Extract the (x, y) coordinate from the center of the cell holding the provided text.  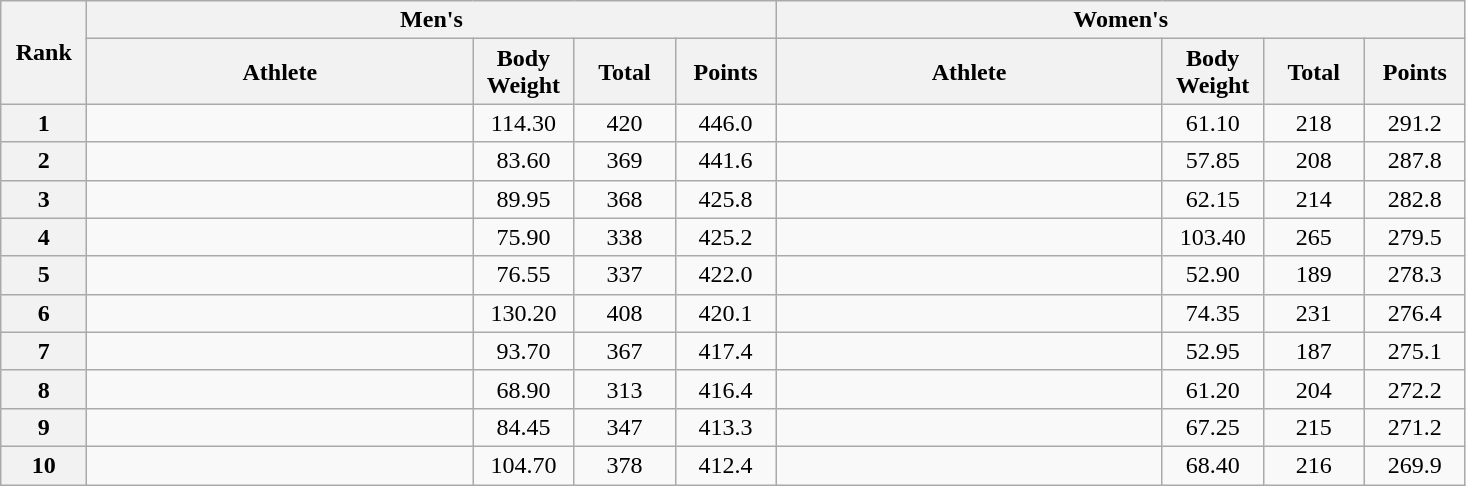
441.6 (726, 161)
215 (1314, 427)
420.1 (726, 313)
Women's (1120, 20)
75.90 (524, 237)
74.35 (1212, 313)
1 (44, 123)
287.8 (1414, 161)
291.2 (1414, 123)
275.1 (1414, 351)
231 (1314, 313)
369 (624, 161)
204 (1314, 389)
104.70 (524, 465)
61.20 (1212, 389)
Men's (432, 20)
412.4 (726, 465)
265 (1314, 237)
83.60 (524, 161)
Rank (44, 52)
269.9 (1414, 465)
446.0 (726, 123)
416.4 (726, 389)
6 (44, 313)
89.95 (524, 199)
278.3 (1414, 275)
57.85 (1212, 161)
208 (1314, 161)
62.15 (1212, 199)
84.45 (524, 427)
216 (1314, 465)
272.2 (1414, 389)
9 (44, 427)
76.55 (524, 275)
271.2 (1414, 427)
279.5 (1414, 237)
313 (624, 389)
52.95 (1212, 351)
2 (44, 161)
103.40 (1212, 237)
68.90 (524, 389)
378 (624, 465)
214 (1314, 199)
417.4 (726, 351)
61.10 (1212, 123)
347 (624, 427)
52.90 (1212, 275)
114.30 (524, 123)
67.25 (1212, 427)
3 (44, 199)
10 (44, 465)
282.8 (1414, 199)
425.8 (726, 199)
422.0 (726, 275)
413.3 (726, 427)
4 (44, 237)
368 (624, 199)
338 (624, 237)
187 (1314, 351)
93.70 (524, 351)
276.4 (1414, 313)
7 (44, 351)
425.2 (726, 237)
408 (624, 313)
337 (624, 275)
5 (44, 275)
367 (624, 351)
420 (624, 123)
218 (1314, 123)
8 (44, 389)
68.40 (1212, 465)
130.20 (524, 313)
189 (1314, 275)
